Return the (x, y) coordinate for the center point of the cell that contains the specified text.  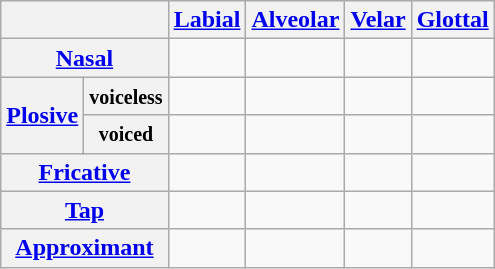
Velar (378, 20)
Nasal (84, 58)
voiced (126, 134)
Tap (84, 210)
Fricative (84, 172)
Glottal (452, 20)
Labial (207, 20)
Approximant (84, 248)
Alveolar (296, 20)
voiceless (126, 96)
Plosive (42, 115)
